Scan for the cell matching the given text and deliver its (x, y) coordinate at center. 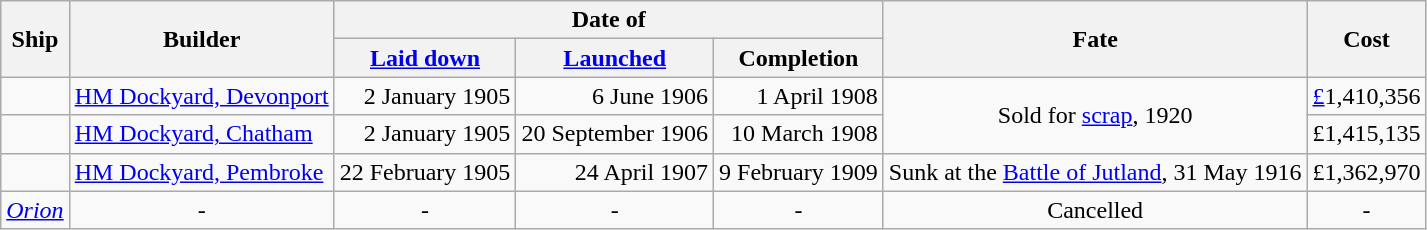
20 September 1906 (615, 134)
10 March 1908 (799, 134)
Cost (1366, 39)
22 February 1905 (425, 172)
6 June 1906 (615, 96)
Sunk at the Battle of Jutland, 31 May 1916 (1095, 172)
Ship (35, 39)
HM Dockyard, Devonport (202, 96)
24 April 1907 (615, 172)
Sold for scrap, 1920 (1095, 115)
1 April 1908 (799, 96)
£1,410,356 (1366, 96)
£1,362,970 (1366, 172)
HM Dockyard, Chatham (202, 134)
Completion (799, 58)
Laid down (425, 58)
Cancelled (1095, 210)
£1,415,135 (1366, 134)
Builder (202, 39)
Fate (1095, 39)
9 February 1909 (799, 172)
Date of (608, 20)
HM Dockyard, Pembroke (202, 172)
Orion (35, 210)
Launched (615, 58)
